Detect which cell encompasses the target text, then output its (X, Y) center coordinate. 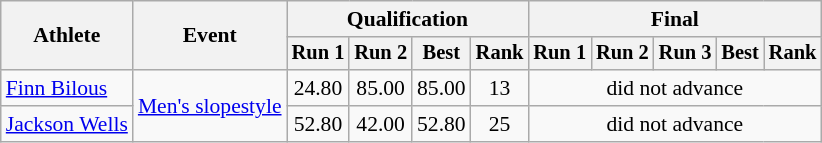
42.00 (380, 124)
Qualification (408, 19)
Finn Bilous (67, 88)
Men's slopestyle (210, 106)
24.80 (318, 88)
25 (500, 124)
Jackson Wells (67, 124)
Final (674, 19)
Run 3 (686, 54)
Athlete (67, 36)
13 (500, 88)
Event (210, 36)
